Scan for the cell matching the given text and deliver its (X, Y) coordinate at center. 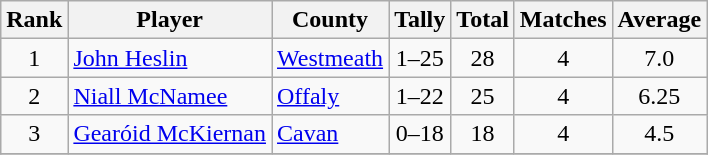
Niall McNamee (170, 96)
Average (660, 20)
Gearóid McKiernan (170, 134)
3 (34, 134)
25 (483, 96)
28 (483, 58)
Offaly (330, 96)
7.0 (660, 58)
6.25 (660, 96)
2 (34, 96)
Rank (34, 20)
1–25 (420, 58)
1 (34, 58)
4.5 (660, 134)
John Heslin (170, 58)
Total (483, 20)
18 (483, 134)
Westmeath (330, 58)
Tally (420, 20)
County (330, 20)
1–22 (420, 96)
0–18 (420, 134)
Player (170, 20)
Cavan (330, 134)
Matches (563, 20)
